Locate the cell with the specified text and output its [X, Y] center coordinate. 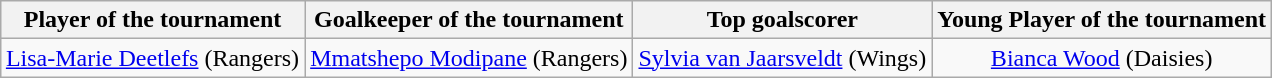
Lisa-Marie Deetlefs (Rangers) [152, 58]
Player of the tournament [152, 20]
Top goalscorer [782, 20]
Young Player of the tournament [1102, 20]
Sylvia van Jaarsveldt (Wings) [782, 58]
Bianca Wood (Daisies) [1102, 58]
Mmatshepo Modipane (Rangers) [469, 58]
Goalkeeper of the tournament [469, 20]
